For the text-containing cell, return its midpoint in [X, Y] coordinate format. 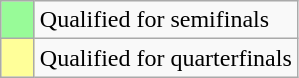
Qualified for quarterfinals [166, 58]
Qualified for semifinals [166, 20]
